Determine the [x, y] coordinate at the center of the cell enclosing the given text.  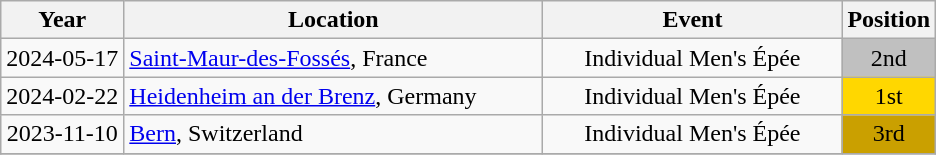
Event [692, 20]
Heidenheim an der Brenz, Germany [334, 96]
2024-05-17 [62, 58]
2023-11-10 [62, 134]
Position [889, 20]
Location [334, 20]
2nd [889, 58]
2024-02-22 [62, 96]
Saint-Maur-des-Fossés, France [334, 58]
Year [62, 20]
3rd [889, 134]
Bern, Switzerland [334, 134]
1st [889, 96]
